Provide the (X, Y) coordinate of the cell's center where the given text is located.  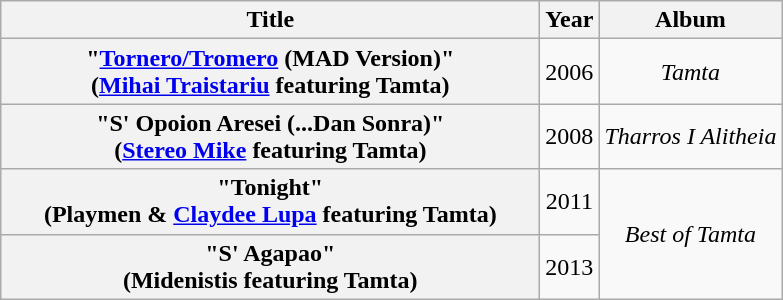
"S' Agapao"(Midenistis featuring Tamta) (270, 266)
Tharros I Alitheia (690, 136)
2006 (570, 72)
Album (690, 20)
2008 (570, 136)
Title (270, 20)
Tamta (690, 72)
2011 (570, 202)
"S' Opoion Aresei (...Dan Sonra)"(Stereo Mike featuring Tamta) (270, 136)
2013 (570, 266)
Year (570, 20)
Best of Tamta (690, 234)
"Tonight"(Playmen & Claydee Lupa featuring Tamta) (270, 202)
"Tornero/Tromero (MAD Version)"(Mihai Traistariu featuring Tamta) (270, 72)
